For the text-containing cell, return its midpoint in [x, y] coordinate format. 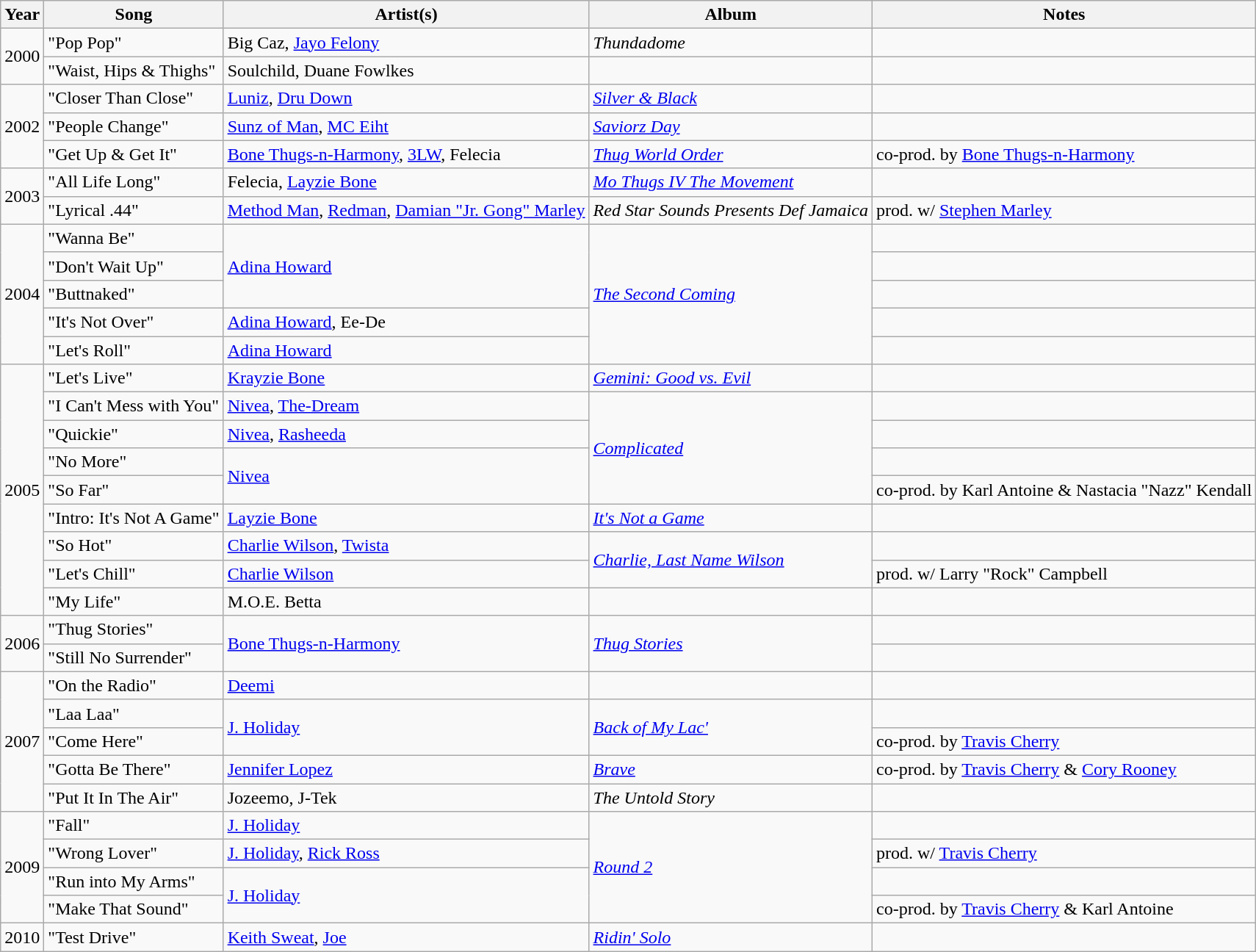
Album [730, 15]
J. Holiday, Rick Ross [406, 854]
"All Life Long" [134, 182]
"Intro: It's Not A Game" [134, 518]
Ridin' Solo [730, 937]
Notes [1064, 15]
Round 2 [730, 868]
Red Star Sounds Presents Def Jamaica [730, 210]
Keith Sweat, Joe [406, 937]
"Fall" [134, 826]
"Still No Surrender" [134, 657]
"Let's Roll" [134, 350]
Thug World Order [730, 154]
2007 [22, 741]
Nivea [406, 476]
"Wanna Be" [134, 238]
co-prod. by Bone Thugs-n-Harmony [1064, 154]
prod. w/ Larry "Rock" Campbell [1064, 574]
Jozeemo, J-Tek [406, 797]
"No More" [134, 462]
Sunz of Man, MC Eiht [406, 126]
"Test Drive" [134, 937]
Year [22, 15]
"Don't Wait Up" [134, 266]
M.O.E. Betta [406, 602]
"So Far" [134, 490]
Charlie Wilson [406, 574]
It's Not a Game [730, 518]
2003 [22, 196]
"It's Not Over" [134, 322]
Adina Howard, Ee-De [406, 322]
Nivea, Rasheeda [406, 434]
"Gotta Be There" [134, 769]
Back of My Lac' [730, 727]
prod. w/ Travis Cherry [1064, 854]
2005 [22, 491]
Saviorz Day [730, 126]
2010 [22, 937]
Jennifer Lopez [406, 769]
co-prod. by Travis Cherry [1064, 741]
"Run into My Arms" [134, 881]
"Let's Chill" [134, 574]
Gemini: Good vs. Evil [730, 378]
"My Life" [134, 602]
"Wrong Lover" [134, 854]
"Come Here" [134, 741]
Bone Thugs-n-Harmony [406, 643]
The Untold Story [730, 797]
Big Caz, Jayo Felony [406, 43]
"Buttnaked" [134, 294]
"Waist, Hips & Thighs" [134, 71]
"Thug Stories" [134, 630]
"People Change" [134, 126]
"Get Up & Get It" [134, 154]
"Pop Pop" [134, 43]
Soulchild, Duane Fowlkes [406, 71]
Mo Thugs IV The Movement [730, 182]
Layzie Bone [406, 518]
Luniz, Dru Down [406, 98]
Charlie Wilson, Twista [406, 546]
Thug Stories [730, 643]
Bone Thugs-n-Harmony, 3LW, Felecia [406, 154]
Thundadome [730, 43]
Method Man, Redman, Damian "Jr. Gong" Marley [406, 210]
"Laa Laa" [134, 713]
"So Hot" [134, 546]
2002 [22, 126]
Brave [730, 769]
"Put It In The Air" [134, 797]
Krayzie Bone [406, 378]
2000 [22, 57]
"Let's Live" [134, 378]
Silver & Black [730, 98]
The Second Coming [730, 294]
Song [134, 15]
2004 [22, 294]
prod. w/ Stephen Marley [1064, 210]
"Lyrical .44" [134, 210]
Nivea, The-Dream [406, 406]
2009 [22, 868]
co-prod. by Karl Antoine & Nastacia "Nazz" Kendall [1064, 490]
co-prod. by Travis Cherry & Karl Antoine [1064, 909]
Artist(s) [406, 15]
Felecia, Layzie Bone [406, 182]
co-prod. by Travis Cherry & Cory Rooney [1064, 769]
Charlie, Last Name Wilson [730, 560]
"Quickie" [134, 434]
2006 [22, 643]
"Closer Than Close" [134, 98]
Complicated [730, 448]
"Make That Sound" [134, 909]
"On the Radio" [134, 685]
"I Can't Mess with You" [134, 406]
Deemi [406, 685]
